For the text-containing cell, return its midpoint in [x, y] coordinate format. 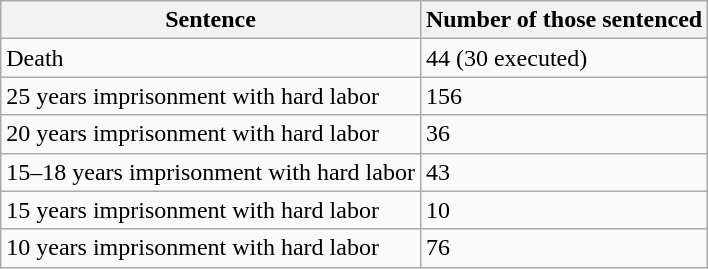
44 (30 executed) [564, 58]
36 [564, 134]
10 [564, 210]
Death [211, 58]
10 years imprisonment with hard labor [211, 248]
15–18 years imprisonment with hard labor [211, 172]
25 years imprisonment with hard labor [211, 96]
Sentence [211, 20]
15 years imprisonment with hard labor [211, 210]
20 years imprisonment with hard labor [211, 134]
Number of those sentenced [564, 20]
76 [564, 248]
156 [564, 96]
43 [564, 172]
